Return the [X, Y] coordinate for the center point of the cell that contains the specified text.  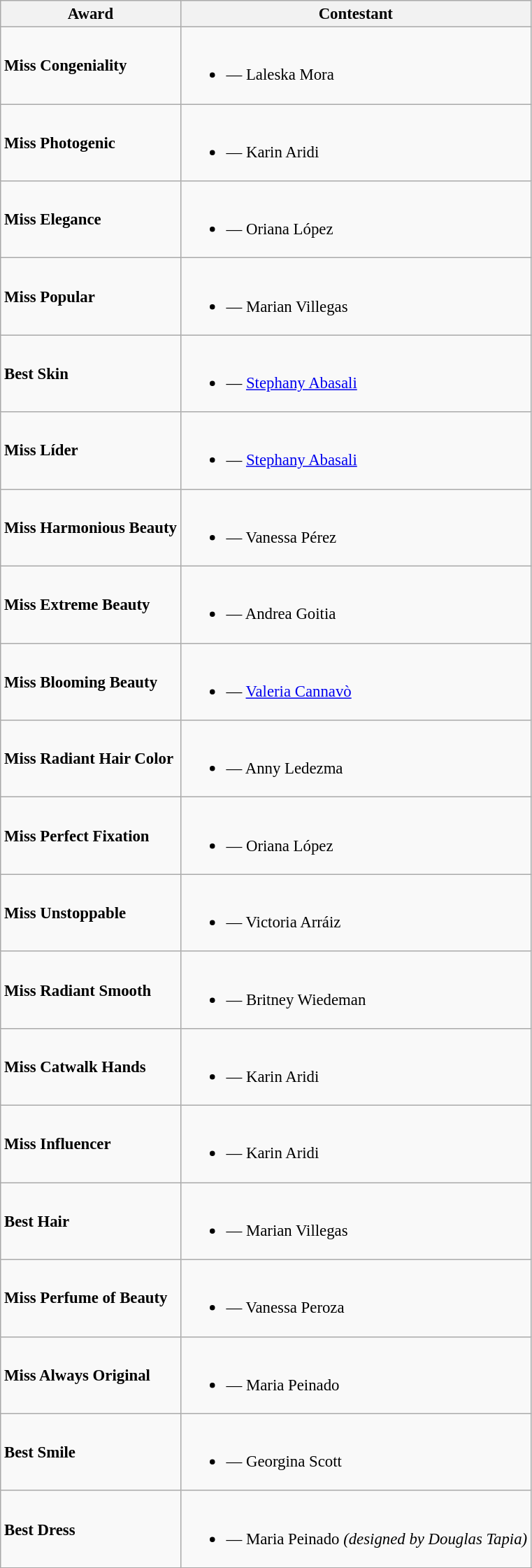
Miss Congeniality [91, 66]
Miss Líder [91, 450]
Best Smile [91, 1452]
Miss Perfect Fixation [91, 836]
— Maria Peinado (designed by Douglas Tapia) [355, 1530]
Best Hair [91, 1221]
— Victoria Arráiz [355, 913]
Miss Catwalk Hands [91, 1067]
Miss Unstoppable [91, 913]
Best Skin [91, 373]
Miss Popular [91, 297]
Miss Influencer [91, 1144]
— Anny Ledezma [355, 759]
Award [91, 14]
Miss Elegance [91, 220]
Miss Always Original [91, 1375]
Contestant [355, 14]
Miss Radiant Hair Color [91, 759]
— Andrea Goitia [355, 605]
— Maria Peinado [355, 1375]
— Vanessa Pérez [355, 527]
Miss Harmonious Beauty [91, 527]
Miss Extreme Beauty [91, 605]
— Valeria Cannavò [355, 682]
Miss Perfume of Beauty [91, 1298]
Miss Radiant Smooth [91, 990]
Best Dress [91, 1530]
— Laleska Mora [355, 66]
— Vanessa Peroza [355, 1298]
Miss Blooming Beauty [91, 682]
— Georgina Scott [355, 1452]
Miss Photogenic [91, 143]
— Britney Wiedeman [355, 990]
